Search for the cell housing the specified text and yield its (X, Y) center coordinate. 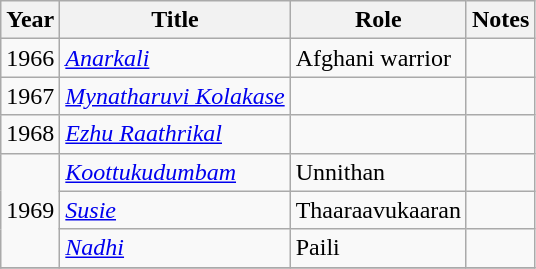
Susie (175, 210)
Nadhi (175, 248)
Thaaraavukaaran (378, 210)
1967 (30, 96)
Afghani warrior (378, 58)
1968 (30, 134)
Mynatharuvi Kolakase (175, 96)
Year (30, 20)
Role (378, 20)
Title (175, 20)
Unnithan (378, 172)
Notes (500, 20)
Anarkali (175, 58)
Koottukudumbam (175, 172)
Ezhu Raathrikal (175, 134)
1969 (30, 210)
1966 (30, 58)
Paili (378, 248)
